Provide the (X, Y) coordinate of the cell's center where the given text is located.  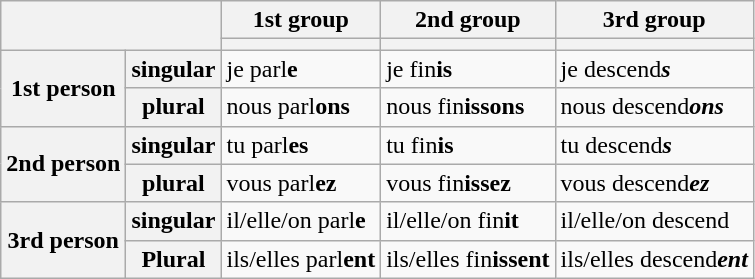
il/elle/on finit (468, 221)
tu descends (654, 145)
1st person (64, 88)
il/elle/on parle (301, 221)
je parle (301, 69)
ils/elles parlent (301, 259)
3rd group (654, 20)
Plural (174, 259)
je descends (654, 69)
vous parlez (301, 183)
vous finissez (468, 183)
nous finissons (468, 107)
tu parles (301, 145)
il/elle/on descend (654, 221)
1st group (301, 20)
tu finis (468, 145)
ils/elles descendent (654, 259)
nous descendons (654, 107)
je finis (468, 69)
2nd person (64, 164)
nous parlons (301, 107)
ils/elles finissent (468, 259)
vous descendez (654, 183)
3rd person (64, 240)
2nd group (468, 20)
